Return the (x, y) coordinate for the center point of the cell that contains the specified text.  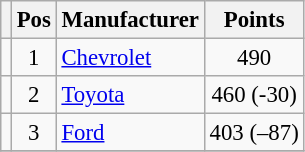
3 (34, 133)
1 (34, 58)
Toyota (130, 95)
Chevrolet (130, 58)
Ford (130, 133)
Manufacturer (130, 20)
403 (–87) (254, 133)
2 (34, 95)
Pos (34, 20)
Points (254, 20)
460 (-30) (254, 95)
490 (254, 58)
